Determine the [x, y] coordinate at the center of the cell enclosing the given text.  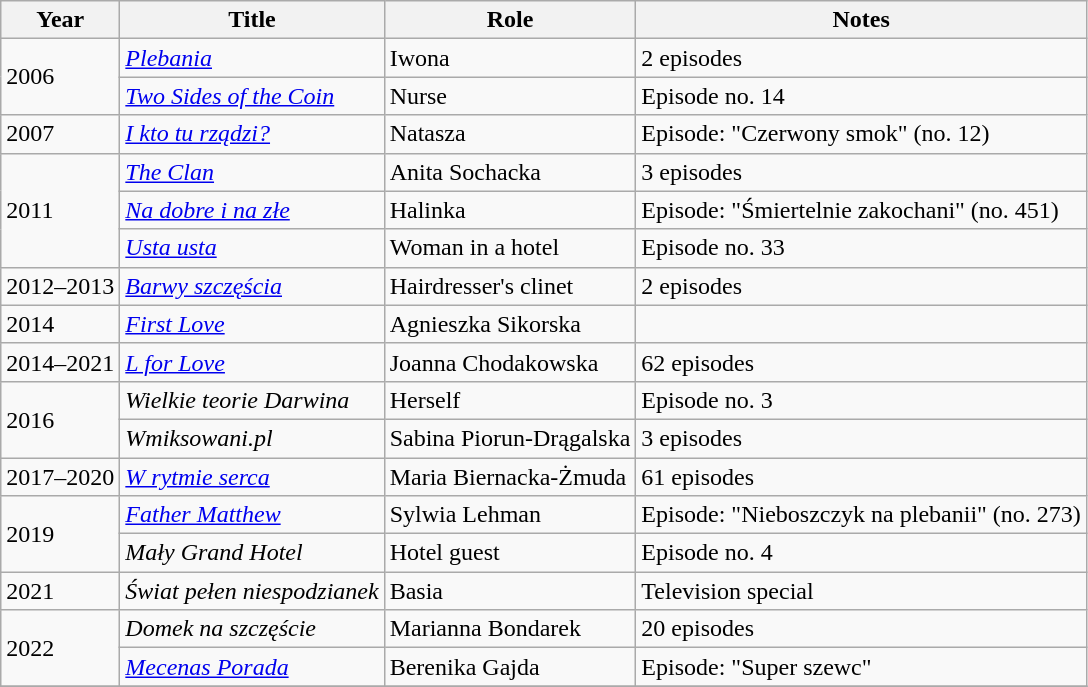
Barwy szczęścia [252, 286]
Mały Grand Hotel [252, 553]
Maria Biernacka-Żmuda [510, 477]
Świat pełen niespodzianek [252, 591]
Sabina Piorun-Drągalska [510, 438]
Wmiksowani.pl [252, 438]
Title [252, 20]
Father Matthew [252, 515]
Domek na szczęście [252, 629]
Hairdresser's clinet [510, 286]
Year [60, 20]
2006 [60, 77]
2011 [60, 210]
2019 [60, 534]
Episode: "Śmiertelnie zakochani" (no. 451) [862, 210]
Notes [862, 20]
2016 [60, 419]
Natasza [510, 134]
Herself [510, 400]
2014–2021 [60, 362]
2014 [60, 324]
Sylwia Lehman [510, 515]
L for Love [252, 362]
Episode: "Super szewc" [862, 667]
Episode no. 14 [862, 96]
Episode no. 33 [862, 248]
Wielkie teorie Darwina [252, 400]
Usta usta [252, 248]
Episode: "Nieboszczyk na plebanii" (no. 273) [862, 515]
Berenika Gajda [510, 667]
Woman in a hotel [510, 248]
2007 [60, 134]
Agnieszka Sikorska [510, 324]
First Love [252, 324]
Anita Sochacka [510, 172]
62 episodes [862, 362]
Episode no. 3 [862, 400]
Two Sides of the Coin [252, 96]
Halinka [510, 210]
Basia [510, 591]
I kto tu rządzi? [252, 134]
Episode no. 4 [862, 553]
Episode: "Czerwony smok" (no. 12) [862, 134]
Plebania [252, 58]
Hotel guest [510, 553]
Role [510, 20]
2017–2020 [60, 477]
Iwona [510, 58]
Joanna Chodakowska [510, 362]
61 episodes [862, 477]
2012–2013 [60, 286]
Mecenas Porada [252, 667]
20 episodes [862, 629]
Television special [862, 591]
W rytmie serca [252, 477]
2022 [60, 648]
Na dobre i na złe [252, 210]
Marianna Bondarek [510, 629]
2021 [60, 591]
The Clan [252, 172]
Nurse [510, 96]
